Search for the cell housing the specified text and yield its (X, Y) center coordinate. 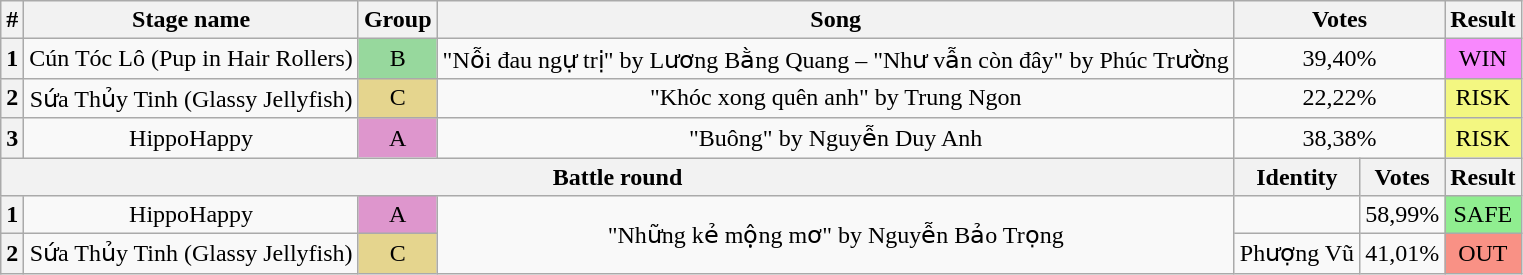
"Buông" by Nguyễn Duy Anh (836, 138)
3 (12, 138)
B (398, 59)
22,22% (1339, 98)
# (12, 20)
Song (836, 20)
Phượng Vũ (1296, 254)
"Khóc xong quên anh" by Trung Ngon (836, 98)
WIN (1483, 59)
SAFE (1483, 215)
39,40% (1339, 59)
38,38% (1339, 138)
OUT (1483, 254)
Battle round (618, 177)
Group (398, 20)
"Nỗi đau ngự trị" by Lương Bằng Quang – "Như vẫn còn đây" by Phúc Trường (836, 59)
Identity (1296, 177)
"Những kẻ mộng mơ" by Nguyễn Bảo Trọng (836, 235)
58,99% (1402, 215)
Cún Tóc Lô (Pup in Hair Rollers) (192, 59)
Stage name (192, 20)
41,01% (1402, 254)
